Extract the (x, y) coordinate from the center of the cell holding the provided text.  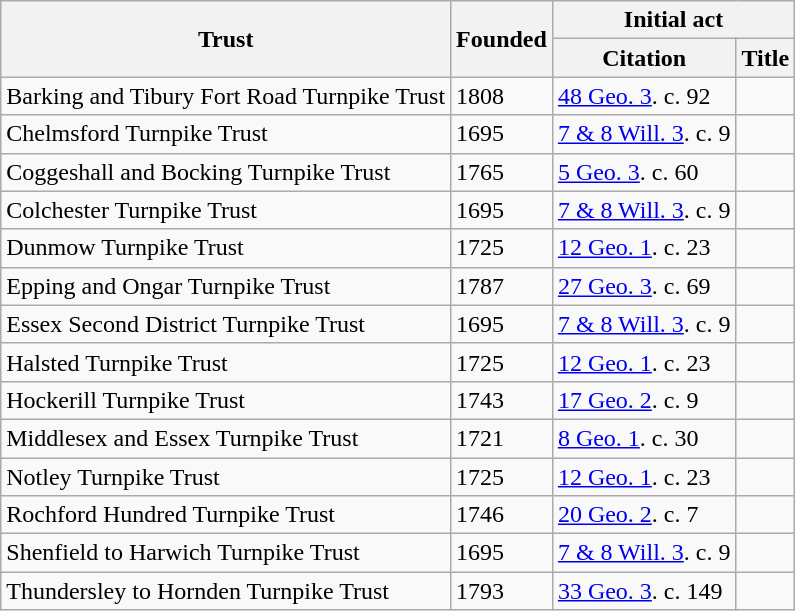
Middlesex and Essex Turnpike Trust (226, 438)
Initial act (673, 20)
33 Geo. 3. c. 149 (644, 591)
Essex Second District Turnpike Trust (226, 324)
Barking and Tibury Fort Road Turnpike Trust (226, 96)
1765 (502, 172)
Halsted Turnpike Trust (226, 362)
Hockerill Turnpike Trust (226, 400)
8 Geo. 1. c. 30 (644, 438)
Citation (644, 58)
5 Geo. 3. c. 60 (644, 172)
17 Geo. 2. c. 9 (644, 400)
Rochford Hundred Turnpike Trust (226, 515)
Trust (226, 39)
1743 (502, 400)
Founded (502, 39)
Chelmsford Turnpike Trust (226, 134)
Thundersley to Hornden Turnpike Trust (226, 591)
27 Geo. 3. c. 69 (644, 286)
Colchester Turnpike Trust (226, 210)
Epping and Ongar Turnpike Trust (226, 286)
Title (766, 58)
48 Geo. 3. c. 92 (644, 96)
Notley Turnpike Trust (226, 477)
Shenfield to Harwich Turnpike Trust (226, 553)
1721 (502, 438)
1793 (502, 591)
1808 (502, 96)
1787 (502, 286)
Dunmow Turnpike Trust (226, 248)
1746 (502, 515)
20 Geo. 2. c. 7 (644, 515)
Coggeshall and Bocking Turnpike Trust (226, 172)
